Scan for the cell matching the given text and deliver its (x, y) coordinate at center. 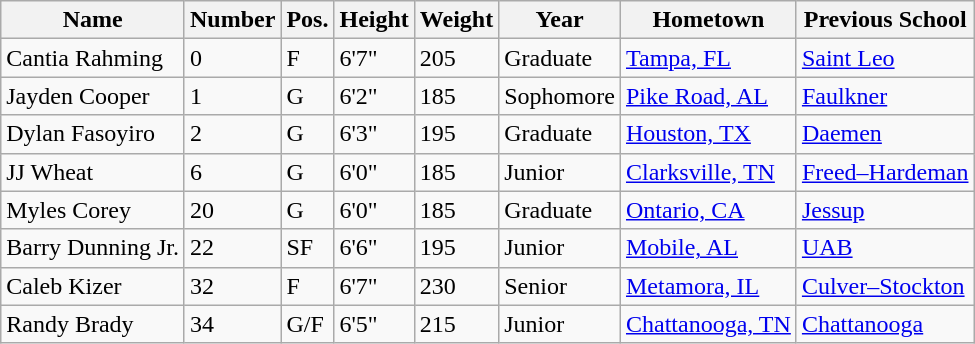
Previous School (885, 20)
34 (232, 324)
Number (232, 20)
230 (456, 286)
Tampa, FL (708, 58)
1 (232, 96)
Clarksville, TN (708, 172)
Freed–Hardeman (885, 172)
Chattanooga (885, 324)
Dylan Fasoyiro (93, 134)
205 (456, 58)
Senior (560, 286)
6'3" (374, 134)
Cantia Rahming (93, 58)
32 (232, 286)
215 (456, 324)
UAB (885, 248)
Metamora, IL (708, 286)
Ontario, CA (708, 210)
Jessup (885, 210)
JJ Wheat (93, 172)
G/F (308, 324)
Year (560, 20)
Height (374, 20)
Randy Brady (93, 324)
Caleb Kizer (93, 286)
2 (232, 134)
Mobile, AL (708, 248)
Pike Road, AL (708, 96)
6'5" (374, 324)
6'6" (374, 248)
SF (308, 248)
Culver–Stockton (885, 286)
Pos. (308, 20)
Chattanooga, TN (708, 324)
Weight (456, 20)
Jayden Cooper (93, 96)
6'2" (374, 96)
Faulkner (885, 96)
6 (232, 172)
Myles Corey (93, 210)
20 (232, 210)
Name (93, 20)
Sophomore (560, 96)
Houston, TX (708, 134)
0 (232, 58)
Hometown (708, 20)
Saint Leo (885, 58)
Barry Dunning Jr. (93, 248)
22 (232, 248)
Daemen (885, 134)
